Locate the cell with the specified text and output its (X, Y) center coordinate. 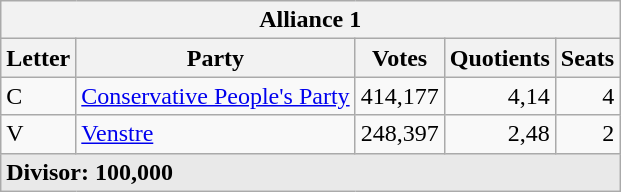
2 (587, 134)
C (38, 96)
Quotients (500, 58)
Seats (587, 58)
4 (587, 96)
Alliance 1 (310, 20)
Divisor: 100,000 (310, 172)
248,397 (400, 134)
V (38, 134)
414,177 (400, 96)
Conservative People's Party (216, 96)
2,48 (500, 134)
4,14 (500, 96)
Letter (38, 58)
Party (216, 58)
Votes (400, 58)
Venstre (216, 134)
